Capture the cell that displays the provided text and extract its (X, Y) central coordinate. 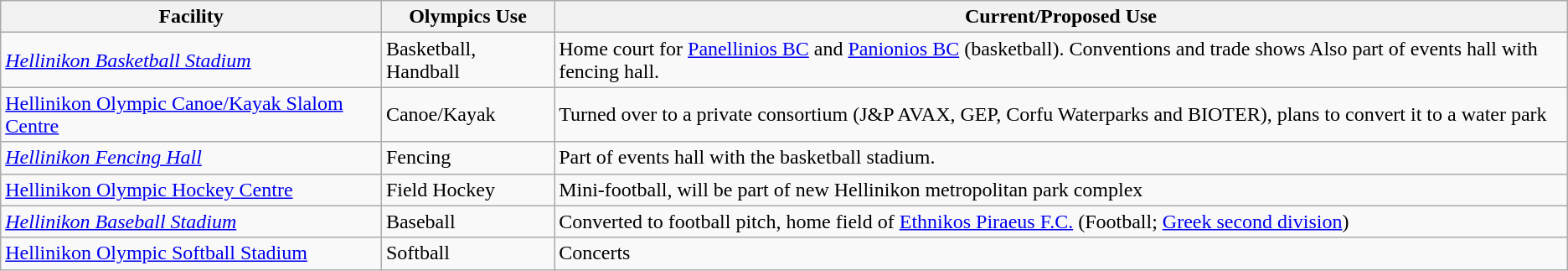
Home court for Panellinios BC and Panionios BC (basketball). Conventions and trade shows Also part of events hall with fencing hall. (1061, 60)
Turned over to a private consortium (J&P AVAX, GEP, Corfu Waterparks and BIOTER), plans to convert it to a water park (1061, 114)
Hellinikon Basketball Stadium (191, 60)
Basketball, Handball (467, 60)
Current/Proposed Use (1061, 17)
Canoe/Kayak (467, 114)
Hellinikon Olympic Canoe/Kayak Slalom Centre (191, 114)
Hellinikon Olympic Softball Stadium (191, 253)
Mini-football, will be part of new Hellinikon metropolitan park complex (1061, 190)
Concerts (1061, 253)
Hellinikon Olympic Hockey Centre (191, 190)
Baseball (467, 221)
Hellinikon Baseball Stadium (191, 221)
Olympics Use (467, 17)
Hellinikon Fencing Hall (191, 158)
Facility (191, 17)
Field Hockey (467, 190)
Softball (467, 253)
Fencing (467, 158)
Converted to football pitch, home field of Ethnikos Piraeus F.C. (Football; Greek second division) (1061, 221)
Part of events hall with the basketball stadium. (1061, 158)
